Locate the cell with the specified text and output its [X, Y] center coordinate. 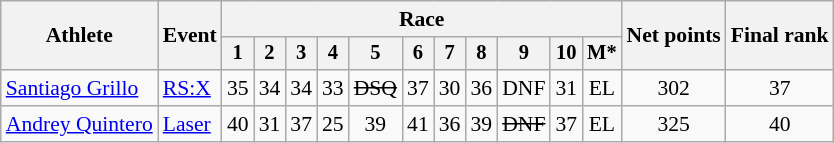
Race [422, 19]
8 [481, 54]
RS:X [190, 88]
3 [301, 54]
35 [238, 88]
Athlete [80, 36]
10 [566, 54]
6 [418, 54]
1 [238, 54]
M* [602, 54]
Laser [190, 124]
9 [524, 54]
2 [270, 54]
Andrey Quintero [80, 124]
4 [333, 54]
25 [333, 124]
Event [190, 36]
41 [418, 124]
Net points [674, 36]
DSQ [376, 88]
5 [376, 54]
Final rank [780, 36]
Santiago Grillo [80, 88]
325 [674, 124]
302 [674, 88]
7 [450, 54]
30 [450, 88]
33 [333, 88]
